Return the (x, y) coordinate for the center point of the cell that contains the specified text.  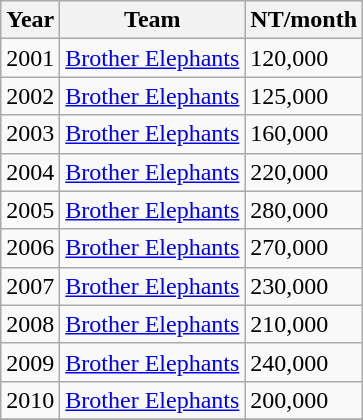
2008 (30, 324)
2010 (30, 400)
120,000 (304, 58)
2005 (30, 210)
160,000 (304, 134)
240,000 (304, 362)
2002 (30, 96)
2004 (30, 172)
Team (152, 20)
230,000 (304, 286)
2006 (30, 248)
280,000 (304, 210)
2007 (30, 286)
2003 (30, 134)
200,000 (304, 400)
2001 (30, 58)
2009 (30, 362)
220,000 (304, 172)
125,000 (304, 96)
210,000 (304, 324)
NT/month (304, 20)
270,000 (304, 248)
Year (30, 20)
